Detect which cell encompasses the target text, then output its (X, Y) center coordinate. 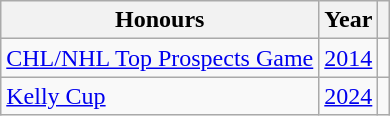
Year (348, 20)
Honours (160, 20)
2014 (348, 58)
Kelly Cup (160, 96)
2024 (348, 96)
CHL/NHL Top Prospects Game (160, 58)
